Scan for the cell matching the given text and deliver its [X, Y] coordinate at center. 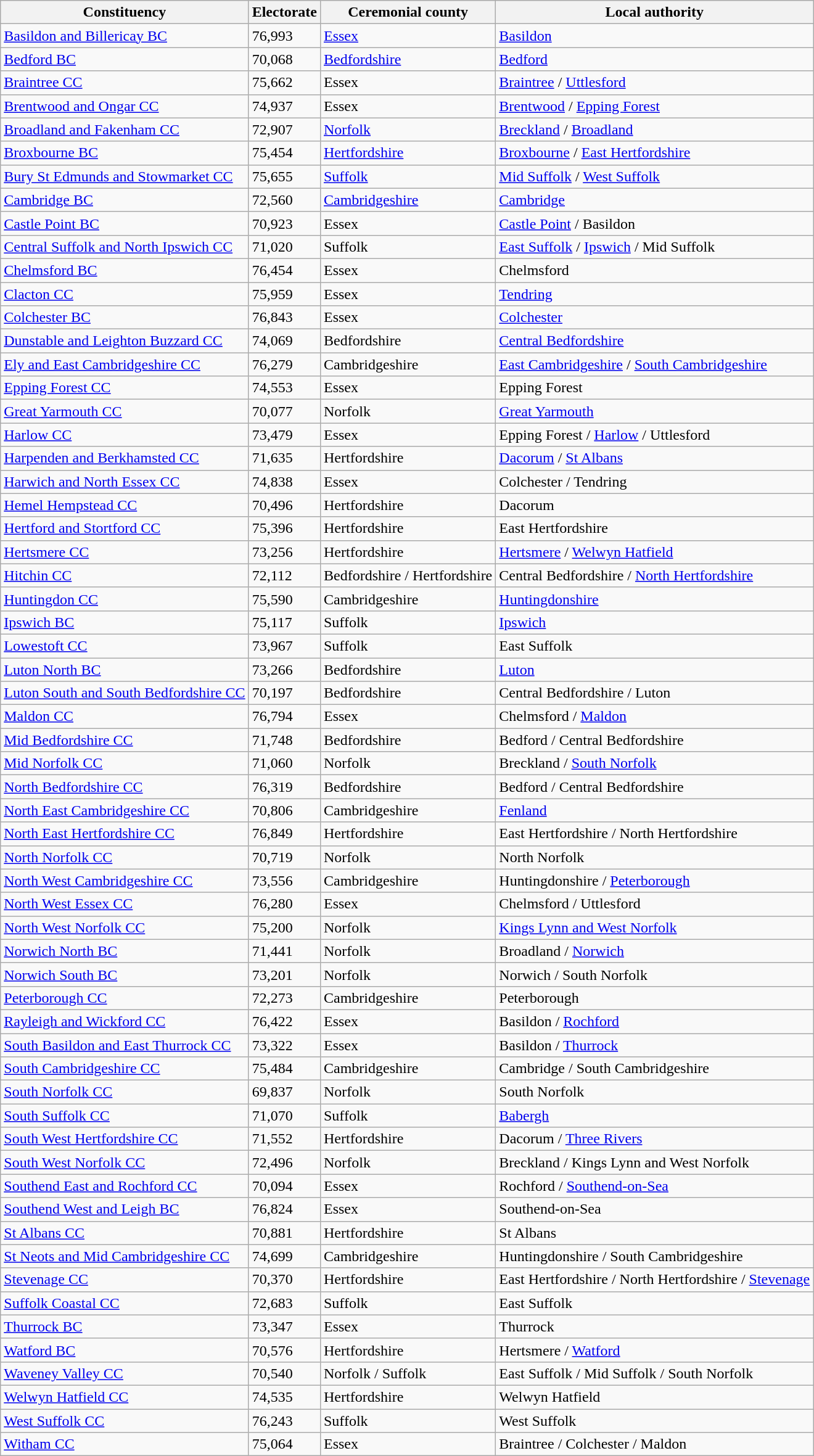
Huntingdonshire / Peterborough [655, 881]
Peterborough [655, 998]
Hertsmere / Welwyn Hatfield [655, 552]
Central Bedfordshire / North Hertfordshire [655, 575]
Epping Forest [655, 388]
Huntingdonshire [655, 599]
74,937 [284, 106]
Braintree / Uttlesford [655, 83]
73,347 [284, 1326]
73,322 [284, 1045]
Basildon [655, 36]
North West Essex CC [125, 904]
73,556 [284, 881]
72,683 [284, 1303]
Norwich / South Norfolk [655, 974]
Rochford / Southend-on-Sea [655, 1186]
North East Cambridgeshire CC [125, 810]
Thurrock BC [125, 1326]
Ipswich [655, 622]
Tendring [655, 294]
74,069 [284, 341]
75,590 [284, 599]
Great Yarmouth CC [125, 411]
Chelmsford / Maldon [655, 717]
Mid Bedfordshire CC [125, 740]
73,201 [284, 974]
Dacorum / Three Rivers [655, 1139]
Breckland / Kings Lynn and West Norfolk [655, 1162]
Ely and East Cambridgeshire CC [125, 364]
76,993 [284, 36]
Central Bedfordshire / Luton [655, 693]
Hitchin CC [125, 575]
Broxbourne / East Hertfordshire [655, 153]
Braintree / Colchester / Maldon [655, 1444]
Huntingdon CC [125, 599]
Broadland / Norwich [655, 951]
Brentwood / Epping Forest [655, 106]
Stevenage CC [125, 1280]
70,197 [284, 693]
Castle Point / Basildon [655, 223]
75,117 [284, 622]
Norfolk / Suffolk [408, 1373]
76,243 [284, 1420]
East Cambridgeshire / South Cambridgeshire [655, 364]
Basildon and Billericay BC [125, 36]
74,699 [284, 1256]
North East Hertfordshire CC [125, 834]
Broadland and Fakenham CC [125, 130]
Southend East and Rochford CC [125, 1186]
Mid Suffolk / West Suffolk [655, 176]
70,496 [284, 505]
76,319 [284, 787]
Braintree CC [125, 83]
Rayleigh and Wickford CC [125, 1021]
East Hertfordshire / North Hertfordshire / Stevenage [655, 1280]
70,370 [284, 1280]
72,112 [284, 575]
73,266 [284, 669]
Great Yarmouth [655, 411]
Luton South and South Bedfordshire CC [125, 693]
East Suffolk / Ipswich / Mid Suffolk [655, 247]
Local authority [655, 12]
Brentwood and Ongar CC [125, 106]
Harlow CC [125, 435]
Welwyn Hatfield CC [125, 1397]
North Bedfordshire CC [125, 787]
Bury St Edmunds and Stowmarket CC [125, 176]
Hertsmere / Watford [655, 1350]
71,635 [284, 458]
South Suffolk CC [125, 1116]
70,806 [284, 810]
South Basildon and East Thurrock CC [125, 1045]
West Suffolk [655, 1420]
Watford BC [125, 1350]
70,068 [284, 59]
72,273 [284, 998]
South Cambridgeshire CC [125, 1069]
Welwyn Hatfield [655, 1397]
Hertsmere CC [125, 552]
St Albans [655, 1233]
76,849 [284, 834]
Ceremonial county [408, 12]
Cambridge BC [125, 200]
Maldon CC [125, 717]
Witham CC [125, 1444]
Electorate [284, 12]
73,967 [284, 646]
75,959 [284, 294]
Dacorum / St Albans [655, 458]
76,843 [284, 318]
Fenland [655, 810]
Bedfordshire / Hertfordshire [408, 575]
Epping Forest / Harlow / Uttlesford [655, 435]
St Neots and Mid Cambridgeshire CC [125, 1256]
Cambridge [655, 200]
Thurrock [655, 1326]
East Hertfordshire [655, 529]
South Norfolk [655, 1092]
Cambridge / South Cambridgeshire [655, 1069]
St Albans CC [125, 1233]
71,748 [284, 740]
Lowestoft CC [125, 646]
Ipswich BC [125, 622]
Peterborough CC [125, 998]
69,837 [284, 1092]
Colchester / Tendring [655, 482]
71,060 [284, 763]
Southend-on-Sea [655, 1209]
Mid Norfolk CC [125, 763]
South West Norfolk CC [125, 1162]
Kings Lynn and West Norfolk [655, 927]
73,479 [284, 435]
Norwich South BC [125, 974]
Hertford and Stortford CC [125, 529]
Basildon / Thurrock [655, 1045]
74,535 [284, 1397]
Bedford [655, 59]
70,923 [284, 223]
Central Bedfordshire [655, 341]
75,200 [284, 927]
72,907 [284, 130]
76,279 [284, 364]
Broxbourne BC [125, 153]
Luton North BC [125, 669]
Harwich and North Essex CC [125, 482]
70,540 [284, 1373]
North Norfolk CC [125, 857]
North Norfolk [655, 857]
74,838 [284, 482]
Bedford BC [125, 59]
71,552 [284, 1139]
North West Norfolk CC [125, 927]
71,441 [284, 951]
70,719 [284, 857]
Waveney Valley CC [125, 1373]
Norwich North BC [125, 951]
75,396 [284, 529]
76,422 [284, 1021]
Central Suffolk and North Ipswich CC [125, 247]
76,280 [284, 904]
75,484 [284, 1069]
70,576 [284, 1350]
70,077 [284, 411]
Suffolk Coastal CC [125, 1303]
76,824 [284, 1209]
Castle Point BC [125, 223]
South West Hertfordshire CC [125, 1139]
75,064 [284, 1444]
75,655 [284, 176]
Luton [655, 669]
76,454 [284, 270]
Huntingdonshire / South Cambridgeshire [655, 1256]
Chelmsford / Uttlesford [655, 904]
74,553 [284, 388]
Colchester [655, 318]
76,794 [284, 717]
71,070 [284, 1116]
North West Cambridgeshire CC [125, 881]
Chelmsford [655, 270]
East Suffolk / Mid Suffolk / South Norfolk [655, 1373]
Clacton CC [125, 294]
Constituency [125, 12]
East Hertfordshire / North Hertfordshire [655, 834]
72,560 [284, 200]
Dunstable and Leighton Buzzard CC [125, 341]
75,454 [284, 153]
70,881 [284, 1233]
Southend West and Leigh BC [125, 1209]
Breckland / South Norfolk [655, 763]
West Suffolk CC [125, 1420]
South Norfolk CC [125, 1092]
71,020 [284, 247]
Colchester BC [125, 318]
72,496 [284, 1162]
70,094 [284, 1186]
Dacorum [655, 505]
73,256 [284, 552]
Hemel Hempstead CC [125, 505]
Breckland / Broadland [655, 130]
Babergh [655, 1116]
Basildon / Rochford [655, 1021]
Chelmsford BC [125, 270]
Harpenden and Berkhamsted CC [125, 458]
Epping Forest CC [125, 388]
75,662 [284, 83]
